Return the (X, Y) coordinate for the center point of the cell that contains the specified text.  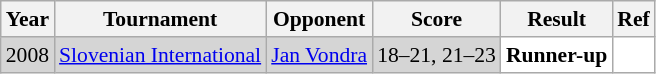
Year (28, 19)
Slovenian International (160, 55)
Tournament (160, 19)
Opponent (319, 19)
Ref (633, 19)
Score (436, 19)
2008 (28, 55)
18–21, 21–23 (436, 55)
Runner-up (556, 55)
Result (556, 19)
Jan Vondra (319, 55)
